Find where the given text appears and provide that cell's center as (x, y) coordinate. 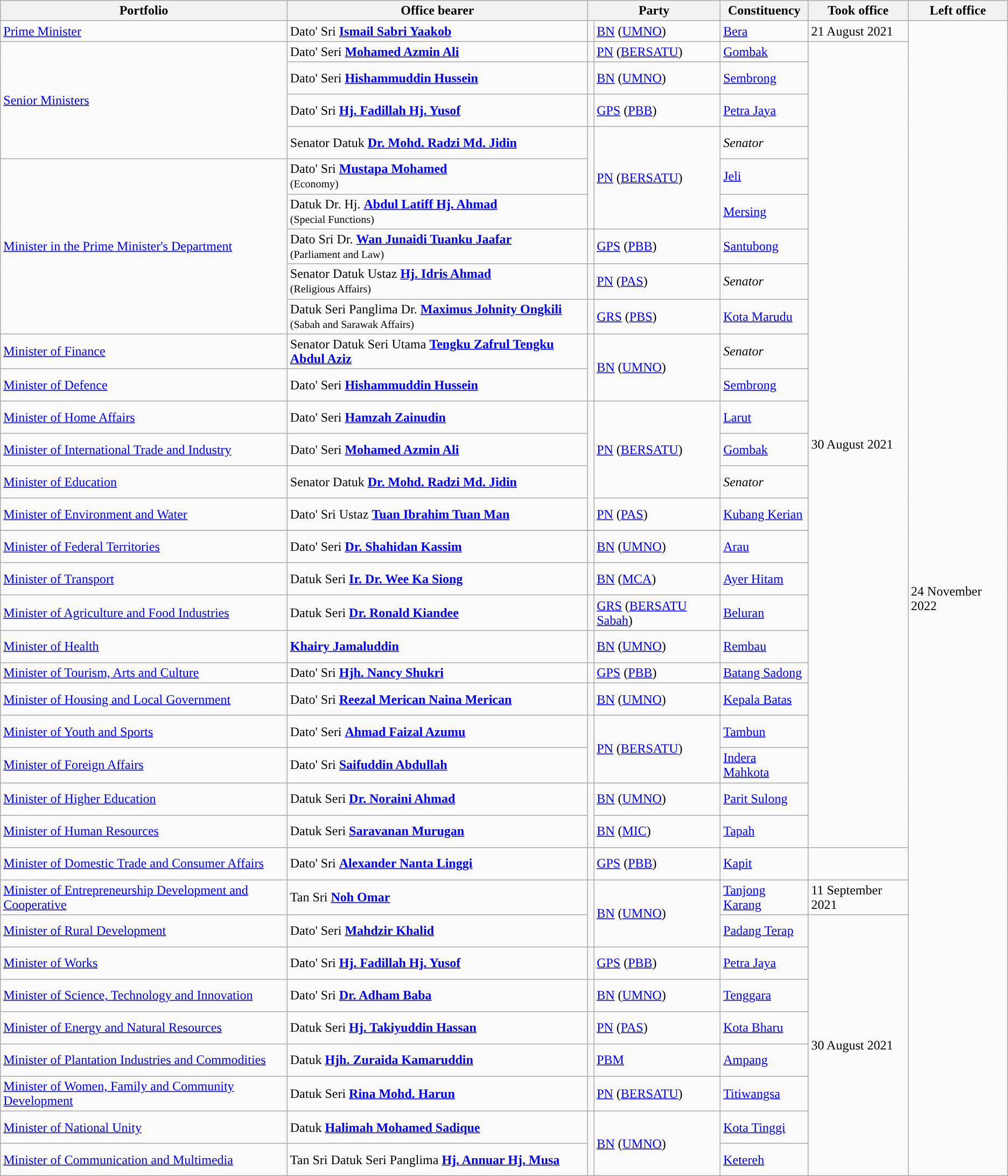
Minister of Rural Development (144, 931)
Datuk Seri Dr. Noraini Ahmad (437, 799)
Padang Terap (765, 931)
Minister of Housing and Local Government (144, 699)
Tambun (765, 731)
Senator Datuk Seri Utama Tengku Zafrul Tengku Abdul Aziz (437, 351)
Dato' Seri Dr. Shahidan Kassim (437, 547)
Minister of Women, Family and Community Development (144, 1094)
Minister of Science, Technology and Innovation (144, 996)
Kepala Batas (765, 699)
Senior Ministers (144, 100)
Minister of Environment and Water (144, 514)
Left office (957, 11)
GRS (BERSATU Sabah) (657, 613)
Larut (765, 417)
Minister of Foreign Affairs (144, 765)
Party (654, 11)
Beluran (765, 613)
Datuk Seri Ir. Dr. Wee Ka Siong (437, 579)
Kubang Kerian (765, 514)
Tan Sri Datuk Seri Panglima Hj. Annuar Hj. Musa (437, 1160)
Dato' Sri Reezal Merican Naina Merican (437, 699)
Dato' Sri Ustaz Tuan Ibrahim Tuan Man (437, 514)
Portfolio (144, 11)
Prime Minister (144, 31)
Datuk Seri Panglima Dr. Maximus Johnity Ongkili (Sabah and Sarawak Affairs) (437, 317)
Kapit (765, 864)
11 September 2021 (858, 897)
Dato' Sri Dr. Adham Baba (437, 996)
Minister of Defence (144, 385)
Dato' Seri Mahdzir Khalid (437, 931)
Datuk Seri Hj. Takiyuddin Hassan (437, 1028)
Office bearer (437, 11)
Arau (765, 547)
BN (MCA) (657, 579)
Kota Marudu (765, 317)
Minister of Plantation Industries and Commodities (144, 1060)
Minister of National Unity (144, 1128)
Datuk Dr. Hj. Abdul Latiff Hj. Ahmad (Special Functions) (437, 211)
Dato' Sri Ismail Sabri Yaakob (437, 31)
Minister of International Trade and Industry (144, 450)
Minister of Tourism, Arts and Culture (144, 673)
Dato' Sri Mustapa Mohamed (Economy) (437, 177)
Kota Bharu (765, 1028)
Ampang (765, 1060)
PBM (657, 1060)
Minister of Federal Territories (144, 547)
Tan Sri Noh Omar (437, 897)
Minister of Communication and Multimedia (144, 1160)
Bera (765, 31)
Dato' Sri Hjh. Nancy Shukri (437, 673)
Minister of Entrepreneurship Development and Cooperative (144, 897)
Datuk Seri Saravanan Murugan (437, 831)
Minister of Health (144, 646)
Datuk Halimah Mohamed Sadique (437, 1128)
Minister of Home Affairs (144, 417)
Minister of Agriculture and Food Industries (144, 613)
Datuk Seri Dr. Ronald Kiandee (437, 613)
GRS (PBS) (657, 317)
Minister of Finance (144, 351)
Constituency (765, 11)
Khairy Jamaluddin (437, 646)
Batang Sadong (765, 673)
Datuk Seri Rina Mohd. Harun (437, 1094)
Jeli (765, 177)
Indera Mahkota (765, 765)
Parit Sulong (765, 799)
Dato' Sri Saifuddin Abdullah (437, 765)
Minister of Education (144, 482)
Kota Tinggi (765, 1128)
Datuk Hjh. Zuraida Kamaruddin (437, 1060)
Took office (858, 11)
Tenggara (765, 996)
Ayer Hitam (765, 579)
Minister of Higher Education (144, 799)
24 November 2022 (957, 599)
21 August 2021 (858, 31)
Titiwangsa (765, 1094)
Minister of Human Resources (144, 831)
Senator Datuk Ustaz Hj. Idris Ahmad(Religious Affairs) (437, 281)
Dato' Seri Hamzah Zainudin (437, 417)
Santubong (765, 247)
Minister of Energy and Natural Resources (144, 1028)
Minister of Transport (144, 579)
Mersing (765, 211)
Rembau (765, 646)
Tanjong Karang (765, 897)
BN (MIC) (657, 831)
Ketereh (765, 1160)
Minister of Youth and Sports (144, 731)
Tapah (765, 831)
Dato Sri Dr. Wan Junaidi Tuanku Jaafar (Parliament and Law) (437, 247)
Minister of Works (144, 963)
Minister in the Prime Minister's Department (144, 247)
Dato' Seri Ahmad Faizal Azumu (437, 731)
Dato' Sri Alexander Nanta Linggi (437, 864)
Minister of Domestic Trade and Consumer Affairs (144, 864)
